Return [X, Y] of the center of cell containing provided text 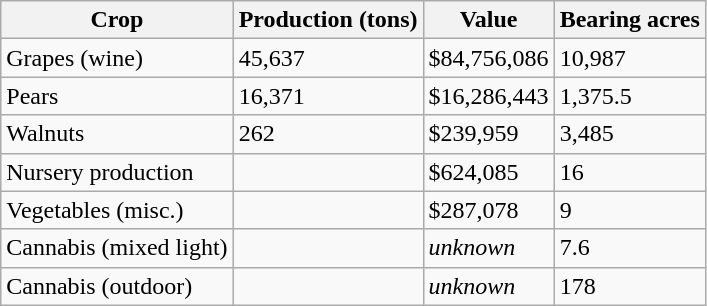
$16,286,443 [488, 96]
Vegetables (misc.) [117, 210]
$624,085 [488, 172]
$239,959 [488, 134]
16,371 [328, 96]
178 [630, 286]
Pears [117, 96]
$287,078 [488, 210]
3,485 [630, 134]
Cannabis (mixed light) [117, 248]
45,637 [328, 58]
Walnuts [117, 134]
16 [630, 172]
Cannabis (outdoor) [117, 286]
Crop [117, 20]
$84,756,086 [488, 58]
262 [328, 134]
Grapes (wine) [117, 58]
Bearing acres [630, 20]
1,375.5 [630, 96]
Value [488, 20]
7.6 [630, 248]
Production (tons) [328, 20]
10,987 [630, 58]
9 [630, 210]
Nursery production [117, 172]
